From the cell containing the given text, extract its center point as (X, Y) coordinate. 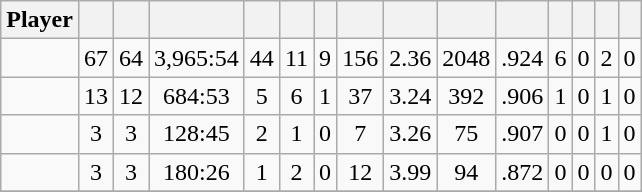
3.24 (410, 96)
64 (132, 58)
.872 (522, 172)
44 (262, 58)
2.36 (410, 58)
5 (262, 96)
128:45 (197, 134)
2048 (466, 58)
13 (96, 96)
3.26 (410, 134)
67 (96, 58)
.906 (522, 96)
3,965:54 (197, 58)
3.99 (410, 172)
11 (296, 58)
7 (360, 134)
9 (326, 58)
180:26 (197, 172)
.907 (522, 134)
75 (466, 134)
.924 (522, 58)
37 (360, 96)
684:53 (197, 96)
392 (466, 96)
156 (360, 58)
Player (40, 20)
94 (466, 172)
